Search for the cell housing the specified text and yield its [x, y] center coordinate. 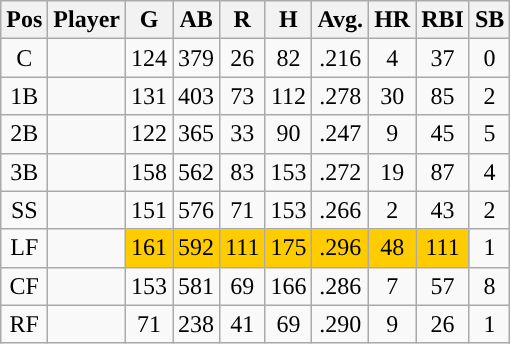
175 [288, 248]
592 [196, 248]
.247 [340, 134]
3B [24, 172]
576 [196, 210]
379 [196, 58]
RF [24, 324]
124 [150, 58]
57 [443, 286]
2B [24, 134]
.296 [340, 248]
30 [392, 96]
87 [443, 172]
19 [392, 172]
238 [196, 324]
151 [150, 210]
.272 [340, 172]
SS [24, 210]
.286 [340, 286]
403 [196, 96]
AB [196, 20]
365 [196, 134]
131 [150, 96]
83 [242, 172]
.290 [340, 324]
41 [242, 324]
HR [392, 20]
.266 [340, 210]
8 [489, 286]
48 [392, 248]
Pos [24, 20]
43 [443, 210]
LF [24, 248]
1B [24, 96]
33 [242, 134]
112 [288, 96]
166 [288, 286]
45 [443, 134]
90 [288, 134]
Player [87, 20]
161 [150, 248]
82 [288, 58]
G [150, 20]
5 [489, 134]
73 [242, 96]
Avg. [340, 20]
H [288, 20]
562 [196, 172]
SB [489, 20]
122 [150, 134]
C [24, 58]
85 [443, 96]
0 [489, 58]
.216 [340, 58]
RBI [443, 20]
37 [443, 58]
158 [150, 172]
7 [392, 286]
581 [196, 286]
.278 [340, 96]
R [242, 20]
CF [24, 286]
